Detect which cell encompasses the target text, then output its (X, Y) center coordinate. 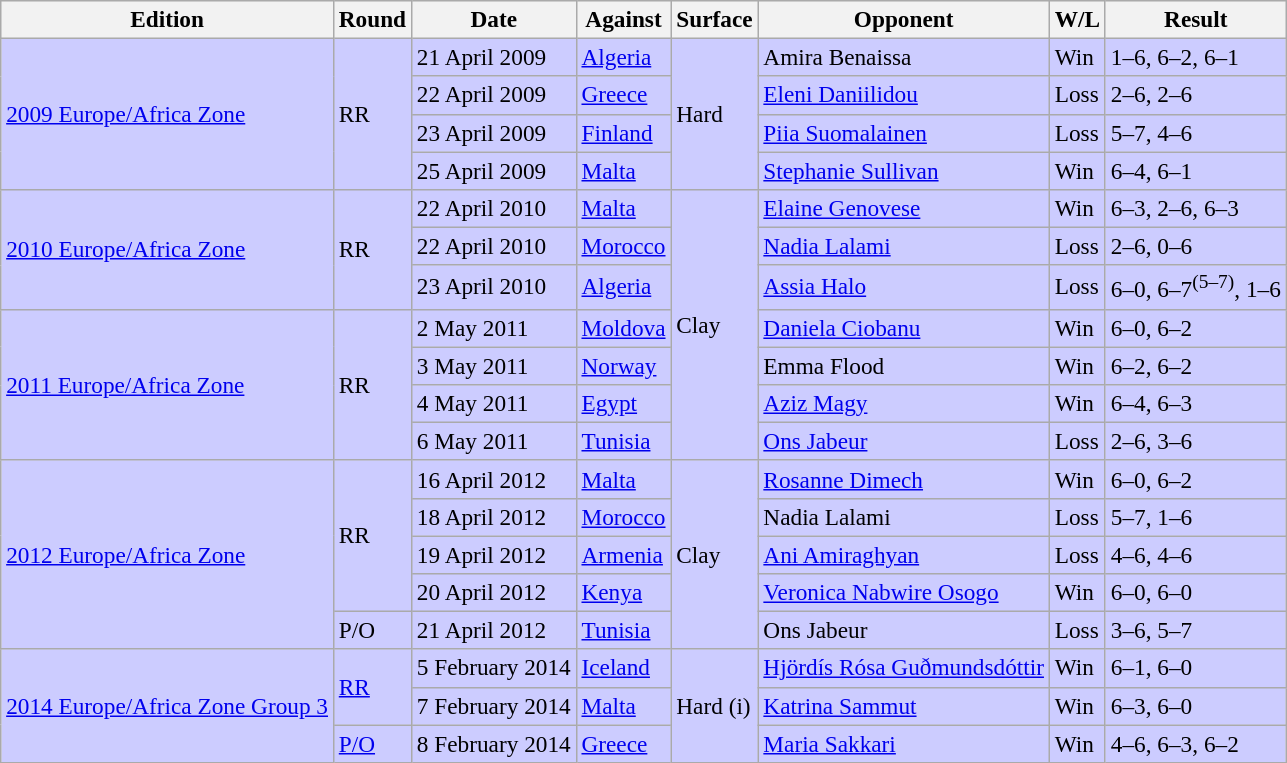
Kenya (624, 592)
6–4, 6–1 (1196, 170)
4–6, 6–3, 6–2 (1196, 743)
Veronica Nabwire Osogo (904, 592)
6–1, 6–0 (1196, 668)
Hard (714, 114)
22 April 2009 (494, 95)
7 February 2014 (494, 706)
Surface (714, 19)
4–6, 4–6 (1196, 554)
Round (372, 19)
Hjördís Rósa Guðmundsdóttir (904, 668)
23 April 2009 (494, 133)
5 February 2014 (494, 668)
Katrina Sammut (904, 706)
18 April 2012 (494, 517)
Result (1196, 19)
Maria Sakkari (904, 743)
19 April 2012 (494, 554)
4 May 2011 (494, 403)
Edition (168, 19)
Stephanie Sullivan (904, 170)
6–0, 6–7(5–7), 1–6 (1196, 287)
Moldova (624, 328)
5–7, 1–6 (1196, 517)
21 April 2012 (494, 630)
21 April 2009 (494, 57)
3–6, 5–7 (1196, 630)
3 May 2011 (494, 366)
Amira Benaissa (904, 57)
6–0, 6–0 (1196, 592)
2–6, 3–6 (1196, 441)
6–3, 2–6, 6–3 (1196, 208)
Armenia (624, 554)
Egypt (624, 403)
Against (624, 19)
Daniela Ciobanu (904, 328)
Date (494, 19)
Rosanne Dimech (904, 479)
2–6, 2–6 (1196, 95)
Emma Flood (904, 366)
Iceland (624, 668)
2010 Europe/Africa Zone (168, 249)
2011 Europe/Africa Zone (168, 384)
W/L (1077, 19)
2012 Europe/Africa Zone (168, 554)
Hard (i) (714, 706)
Assia Halo (904, 287)
Aziz Magy (904, 403)
20 April 2012 (494, 592)
Finland (624, 133)
5–7, 4–6 (1196, 133)
Norway (624, 366)
Piia Suomalainen (904, 133)
6–2, 6–2 (1196, 366)
16 April 2012 (494, 479)
2014 Europe/Africa Zone Group 3 (168, 706)
Ani Amiraghyan (904, 554)
Elaine Genovese (904, 208)
6–3, 6–0 (1196, 706)
6 May 2011 (494, 441)
2009 Europe/Africa Zone (168, 114)
25 April 2009 (494, 170)
Opponent (904, 19)
1–6, 6–2, 6–1 (1196, 57)
2 May 2011 (494, 328)
23 April 2010 (494, 287)
6–4, 6–3 (1196, 403)
Eleni Daniilidou (904, 95)
8 February 2014 (494, 743)
2–6, 0–6 (1196, 246)
